Extract the (X, Y) coordinate from the center of the cell holding the provided text.  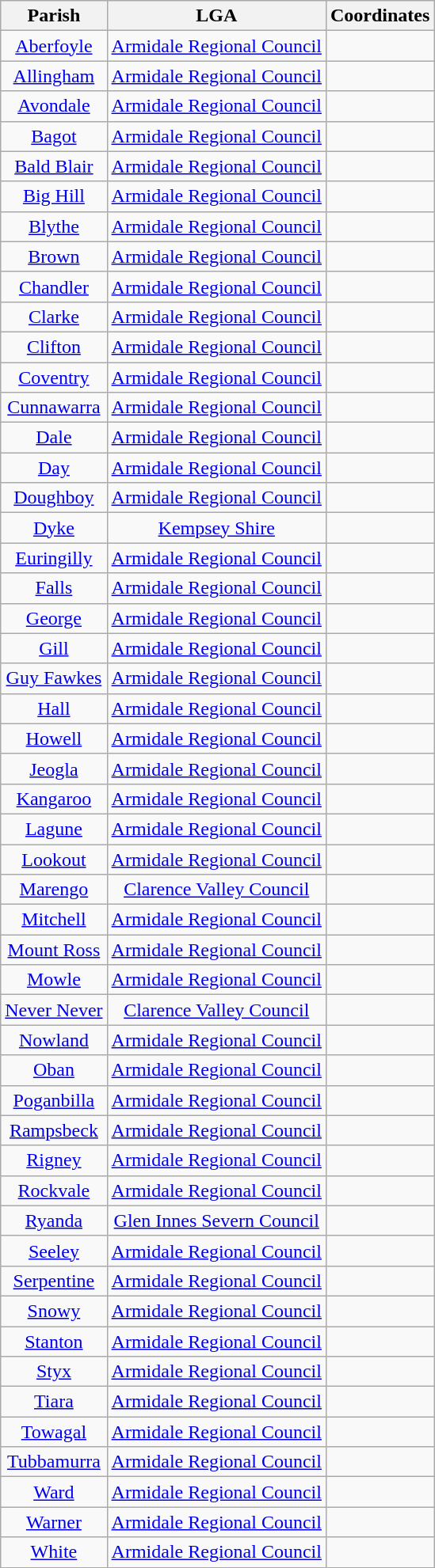
Snowy (54, 1311)
Mowle (54, 980)
Tiara (54, 1402)
Howell (54, 738)
Guy Fawkes (54, 678)
Clifton (54, 347)
Avondale (54, 106)
George (54, 618)
Warner (54, 1522)
Bagot (54, 136)
Styx (54, 1372)
Big Hill (54, 196)
Tubbamurra (54, 1462)
Kangaroo (54, 799)
Ward (54, 1492)
Bald Blair (54, 166)
Clarke (54, 317)
Parish (54, 16)
LGA (216, 16)
Coventry (54, 378)
Towagal (54, 1432)
Ryanda (54, 1221)
Oban (54, 1070)
Euringilly (54, 558)
Aberfoyle (54, 46)
Glen Innes Severn Council (216, 1221)
Doughboy (54, 498)
Brown (54, 256)
Blythe (54, 226)
Never Never (54, 1010)
Cunnawarra (54, 408)
Chandler (54, 287)
Poganbilla (54, 1100)
White (54, 1552)
Allingham (54, 76)
Kempsey Shire (216, 528)
Day (54, 468)
Lookout (54, 859)
Gill (54, 648)
Dale (54, 438)
Mount Ross (54, 950)
Stanton (54, 1342)
Serpentine (54, 1281)
Mitchell (54, 920)
Rockvale (54, 1190)
Falls (54, 588)
Coordinates (380, 16)
Rigney (54, 1160)
Marengo (54, 890)
Rampsbeck (54, 1130)
Lagune (54, 829)
Seeley (54, 1251)
Nowland (54, 1040)
Hall (54, 708)
Dyke (54, 528)
Jeogla (54, 769)
